Identify which cell holds the provided text, then report its (X, Y) central coordinate. 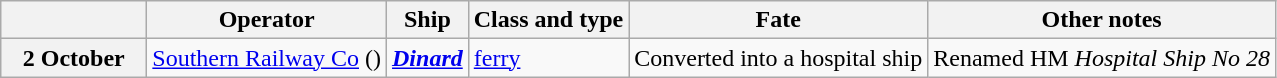
Dinard (428, 58)
Fate (778, 20)
Ship (428, 20)
2 October (74, 58)
ferry (548, 58)
Converted into a hospital ship (778, 58)
Other notes (1102, 20)
Class and type (548, 20)
Southern Railway Co () (267, 58)
Operator (267, 20)
Renamed HM Hospital Ship No 28 (1102, 58)
